Output the [X, Y] coordinate of the center of the cell containing the given text.  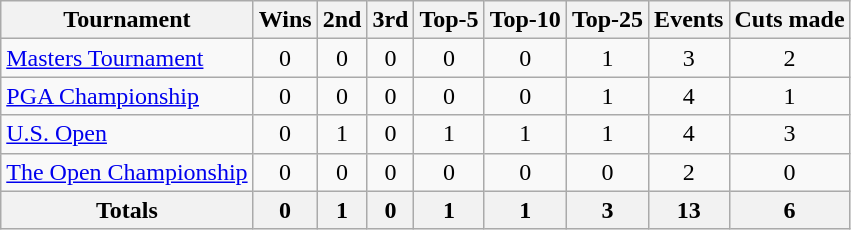
Masters Tournament [127, 58]
Events [689, 20]
13 [689, 210]
6 [790, 210]
Top-10 [525, 20]
Top-25 [607, 20]
2nd [342, 20]
The Open Championship [127, 172]
Top-5 [449, 20]
PGA Championship [127, 96]
Wins [285, 20]
Tournament [127, 20]
Totals [127, 210]
U.S. Open [127, 134]
Cuts made [790, 20]
3rd [390, 20]
